From the cell containing the given text, extract its center point as [X, Y] coordinate. 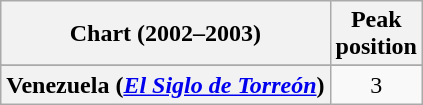
Chart (2002–2003) [166, 34]
3 [376, 85]
Venezuela (El Siglo de Torreón) [166, 85]
Peakposition [376, 34]
